Scan for the cell matching the given text and deliver its (X, Y) coordinate at center. 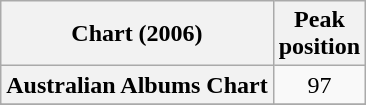
Chart (2006) (137, 34)
Australian Albums Chart (137, 85)
Peakposition (319, 34)
97 (319, 85)
